Output the (x, y) coordinate of the center of the cell containing the given text.  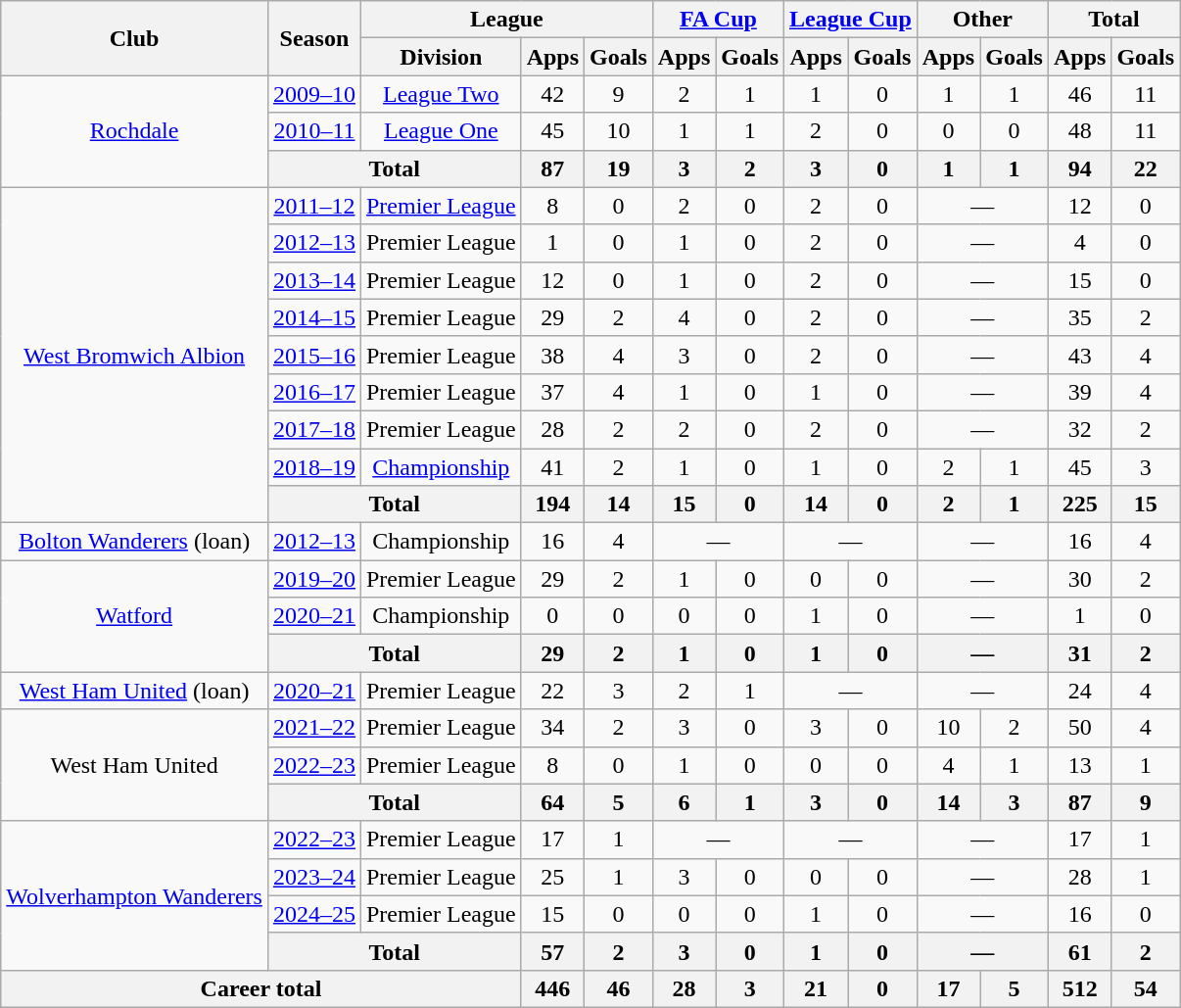
50 (1079, 728)
League (506, 20)
2014–15 (313, 317)
Season (313, 38)
57 (552, 951)
35 (1079, 317)
54 (1146, 988)
2013–14 (313, 280)
512 (1079, 988)
446 (552, 988)
2015–16 (313, 355)
30 (1079, 579)
64 (552, 802)
24 (1079, 691)
39 (1079, 392)
Club (135, 38)
2021–22 (313, 728)
41 (552, 467)
21 (817, 988)
25 (552, 877)
Rochdale (135, 131)
2011–12 (313, 206)
34 (552, 728)
Other (982, 20)
2023–24 (313, 877)
League Cup (851, 20)
61 (1079, 951)
37 (552, 392)
West Ham United (loan) (135, 691)
League Two (441, 94)
Career total (260, 988)
2010–11 (313, 131)
Watford (135, 616)
West Bromwich Albion (135, 355)
League One (441, 131)
2016–17 (313, 392)
FA Cup (718, 20)
38 (552, 355)
48 (1079, 131)
225 (1079, 504)
West Ham United (135, 765)
2024–25 (313, 914)
43 (1079, 355)
2017–18 (313, 429)
2018–19 (313, 467)
42 (552, 94)
2019–20 (313, 579)
Division (441, 57)
2009–10 (313, 94)
32 (1079, 429)
Bolton Wanderers (loan) (135, 542)
6 (684, 802)
13 (1079, 765)
19 (619, 168)
194 (552, 504)
Wolverhampton Wanderers (135, 895)
31 (1079, 653)
94 (1079, 168)
